Return [X, Y] of the center of cell containing provided text 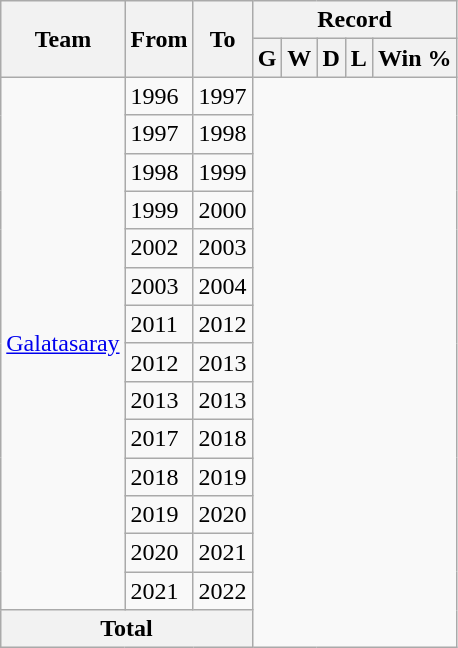
W [300, 58]
Galatasaray [63, 344]
2004 [222, 286]
2000 [222, 210]
Record [354, 20]
2011 [159, 324]
2002 [159, 248]
2017 [159, 438]
L [358, 58]
To [222, 39]
From [159, 39]
Total [126, 629]
D [331, 58]
2022 [222, 591]
1996 [159, 96]
Team [63, 39]
G [267, 58]
Win % [414, 58]
